For the text-containing cell, return its midpoint in (X, Y) coordinate format. 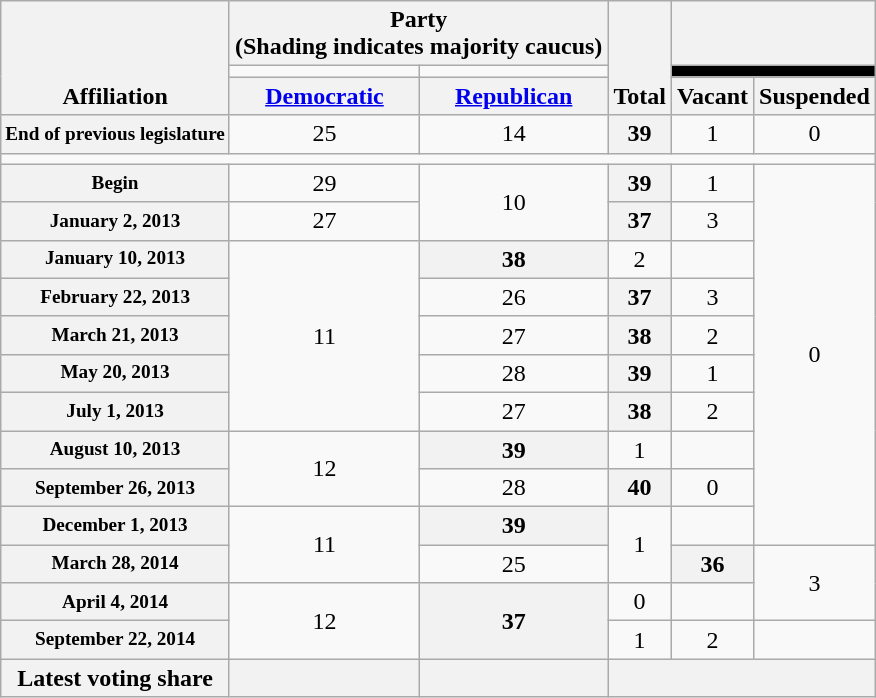
August 10, 2013 (116, 449)
Democratic (324, 96)
Suspended (815, 96)
29 (324, 183)
End of previous legislature (116, 134)
January 2, 2013 (116, 221)
10 (514, 202)
May 20, 2013 (116, 373)
Affiliation (116, 58)
36 (712, 564)
February 22, 2013 (116, 297)
Begin (116, 183)
Latest voting share (116, 678)
40 (640, 488)
Total (640, 58)
December 1, 2013 (116, 526)
Party (Shading indicates majority caucus) (418, 34)
July 1, 2013 (116, 411)
September 26, 2013 (116, 488)
March 21, 2013 (116, 335)
14 (514, 134)
Republican (514, 96)
26 (514, 297)
March 28, 2014 (116, 564)
Vacant (712, 96)
January 10, 2013 (116, 259)
September 22, 2014 (116, 640)
April 4, 2014 (116, 602)
